Output the [X, Y] coordinate of the center of the cell containing the given text.  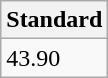
Standard [54, 20]
43.90 [54, 58]
